Return the (X, Y) coordinate for the center point of the cell that contains the specified text.  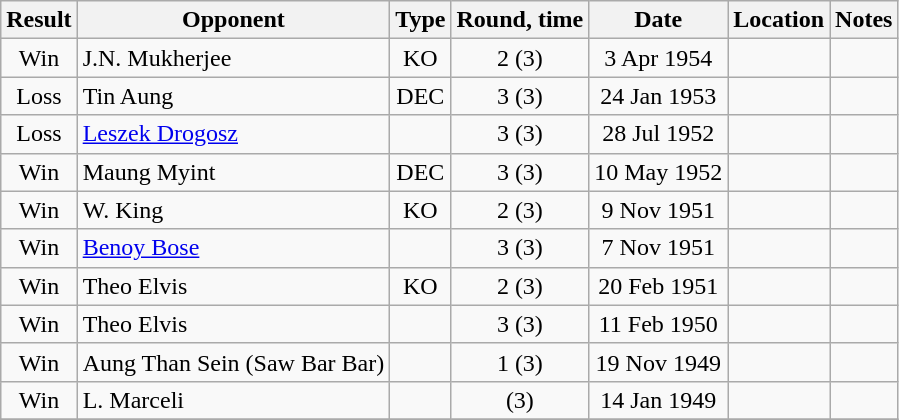
Round, time (520, 20)
Tin Aung (234, 96)
J.N. Mukherjee (234, 58)
28 Jul 1952 (658, 134)
Benoy Bose (234, 248)
20 Feb 1951 (658, 286)
10 May 1952 (658, 172)
Result (39, 20)
W. King (234, 210)
Type (420, 20)
L. Marceli (234, 400)
Maung Myint (234, 172)
(3) (520, 400)
Opponent (234, 20)
19 Nov 1949 (658, 362)
Location (779, 20)
24 Jan 1953 (658, 96)
Leszek Drogosz (234, 134)
7 Nov 1951 (658, 248)
1 (3) (520, 362)
14 Jan 1949 (658, 400)
Aung Than Sein (Saw Bar Bar) (234, 362)
Date (658, 20)
Notes (864, 20)
3 Apr 1954 (658, 58)
9 Nov 1951 (658, 210)
11 Feb 1950 (658, 324)
